For the text-containing cell, return its midpoint in [X, Y] coordinate format. 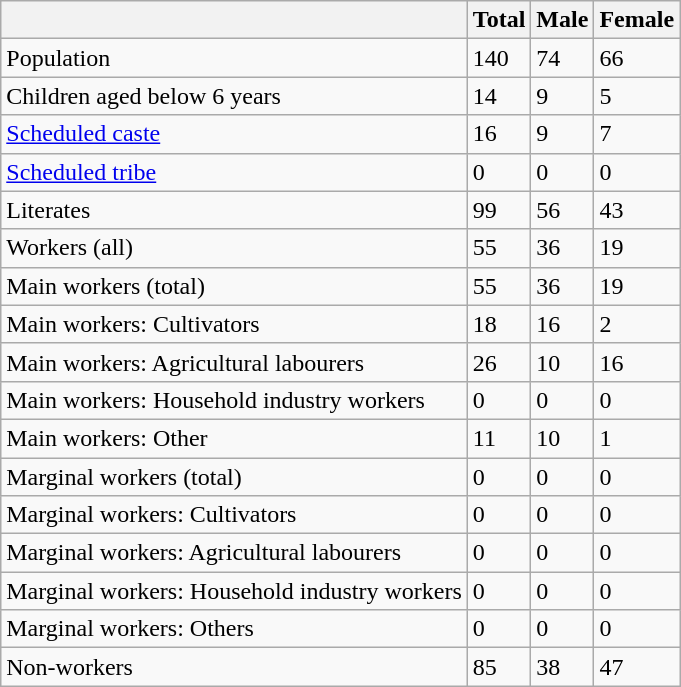
11 [499, 438]
Marginal workers: Others [234, 629]
Literates [234, 210]
Main workers: Cultivators [234, 324]
Main workers: Agricultural labourers [234, 362]
Main workers (total) [234, 286]
Non-workers [234, 667]
Main workers: Household industry workers [234, 400]
Marginal workers: Household industry workers [234, 591]
7 [637, 134]
85 [499, 667]
Main workers: Other [234, 438]
Marginal workers: Cultivators [234, 515]
Female [637, 20]
Total [499, 20]
18 [499, 324]
14 [499, 96]
38 [562, 667]
Children aged below 6 years [234, 96]
Scheduled tribe [234, 172]
5 [637, 96]
66 [637, 58]
74 [562, 58]
56 [562, 210]
Workers (all) [234, 248]
Marginal workers (total) [234, 477]
Male [562, 20]
Marginal workers: Agricultural labourers [234, 553]
43 [637, 210]
Scheduled caste [234, 134]
Population [234, 58]
140 [499, 58]
99 [499, 210]
26 [499, 362]
47 [637, 667]
2 [637, 324]
1 [637, 438]
